Extract the (X, Y) coordinate from the center of the cell holding the provided text.  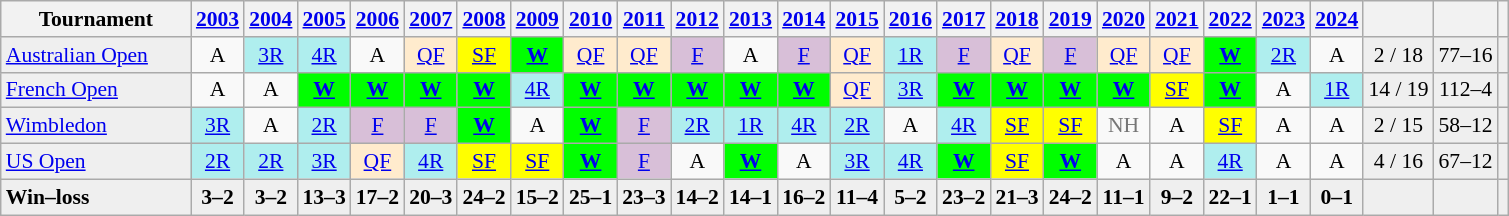
2018 (1016, 19)
Tournament (96, 19)
9–2 (1176, 197)
2019 (1070, 19)
2006 (378, 19)
2013 (750, 19)
58–12 (1466, 126)
13–3 (324, 197)
2021 (1176, 19)
2008 (484, 19)
14 / 19 (1398, 90)
1–1 (1284, 197)
2004 (270, 19)
11–4 (856, 197)
21–3 (1016, 197)
4 / 16 (1398, 162)
17–2 (378, 197)
2010 (590, 19)
Win–loss (96, 197)
2024 (1336, 19)
23–2 (964, 197)
11–1 (1124, 197)
Wimbledon (96, 126)
16–2 (804, 197)
15–2 (538, 197)
14–2 (698, 197)
US Open (96, 162)
2014 (804, 19)
Australian Open (96, 55)
23–3 (644, 197)
2009 (538, 19)
2011 (644, 19)
2005 (324, 19)
22–1 (1230, 197)
2003 (218, 19)
0–1 (1336, 197)
NH (1124, 126)
2 / 15 (1398, 126)
14–1 (750, 197)
20–3 (430, 197)
112–4 (1466, 90)
2 / 18 (1398, 55)
5–2 (910, 197)
2015 (856, 19)
77–16 (1466, 55)
2012 (698, 19)
2020 (1124, 19)
2017 (964, 19)
French Open (96, 90)
2023 (1284, 19)
25–1 (590, 197)
2007 (430, 19)
2022 (1230, 19)
67–12 (1466, 162)
2016 (910, 19)
